Return the [X, Y] coordinate for the center point of the cell that contains the specified text.  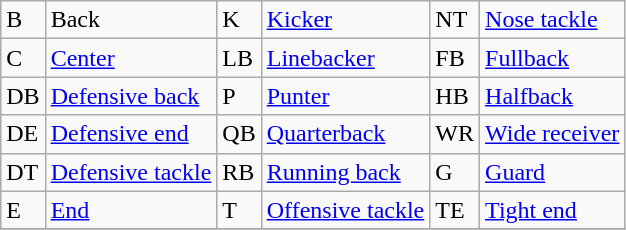
P [239, 96]
WR [455, 134]
DT [23, 172]
Nose tackle [552, 20]
Back [131, 20]
DE [23, 134]
Quarterback [346, 134]
Center [131, 58]
HB [455, 96]
Running back [346, 172]
FB [455, 58]
Defensive back [131, 96]
Linebacker [346, 58]
TE [455, 210]
End [131, 210]
Punter [346, 96]
T [239, 210]
Defensive tackle [131, 172]
Fullback [552, 58]
K [239, 20]
Offensive tackle [346, 210]
NT [455, 20]
DB [23, 96]
Halfback [552, 96]
RB [239, 172]
C [23, 58]
Guard [552, 172]
QB [239, 134]
Defensive end [131, 134]
B [23, 20]
E [23, 210]
G [455, 172]
Wide receiver [552, 134]
Kicker [346, 20]
Tight end [552, 210]
LB [239, 58]
